From the cell containing the given text, extract its center point as [x, y] coordinate. 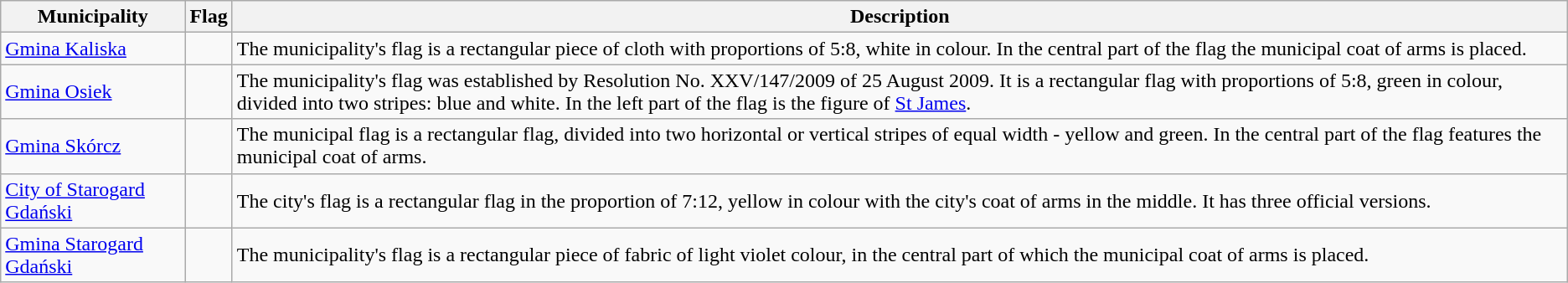
Gmina Osiek [93, 92]
The municipality's flag is a rectangular piece of fabric of light violet colour, in the central part of which the municipal coat of arms is placed. [900, 255]
Gmina Skórcz [93, 146]
Flag [209, 17]
Description [900, 17]
Municipality [93, 17]
Gmina Starogard Gdański [93, 255]
Gmina Kaliska [93, 49]
City of Starogard Gdański [93, 201]
